Identify which cell holds the provided text, then report its [x, y] central coordinate. 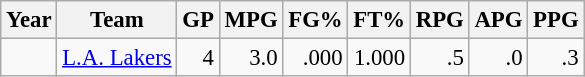
L.A. Lakers [117, 58]
.0 [498, 58]
4 [198, 58]
1.000 [380, 58]
.000 [316, 58]
GP [198, 20]
PPG [556, 20]
Year [29, 20]
FT% [380, 20]
.3 [556, 58]
MPG [251, 20]
Team [117, 20]
FG% [316, 20]
.5 [440, 58]
RPG [440, 20]
APG [498, 20]
3.0 [251, 58]
